Capture the cell that displays the provided text and extract its [X, Y] central coordinate. 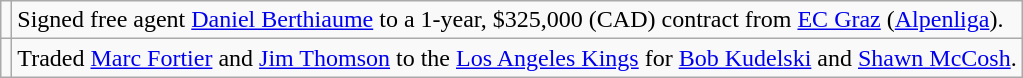
Signed free agent Daniel Berthiaume to a 1-year, $325,000 (CAD) contract from EC Graz (Alpenliga). [517, 20]
Traded Marc Fortier and Jim Thomson to the Los Angeles Kings for Bob Kudelski and Shawn McCosh. [517, 58]
